Provide the [X, Y] coordinate of the cell's center where the given text is located.  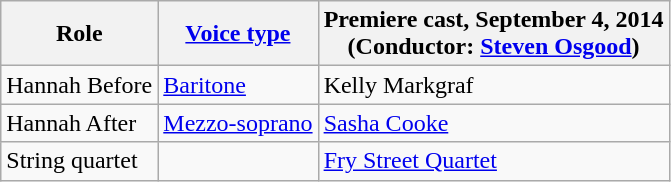
Mezzo-soprano [238, 123]
String quartet [80, 161]
Kelly Markgraf [494, 85]
Hannah Before [80, 85]
Premiere cast, September 4, 2014(Conductor: Steven Osgood) [494, 34]
Baritone [238, 85]
Sasha Cooke [494, 123]
Voice type [238, 34]
Hannah After [80, 123]
Fry Street Quartet [494, 161]
Role [80, 34]
